Return the (X, Y) coordinate for the center point of the cell that contains the specified text.  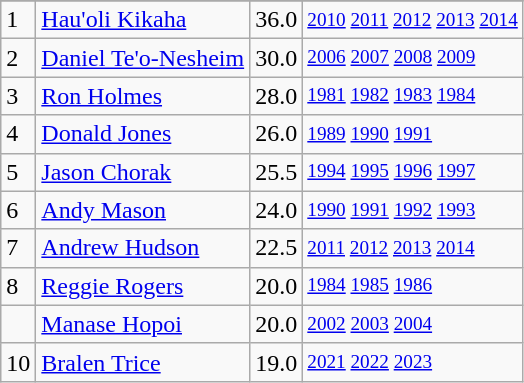
36.0 (276, 20)
30.0 (276, 58)
5 (18, 172)
Donald Jones (143, 134)
Manase Hopoi (143, 324)
19.0 (276, 362)
Ron Holmes (143, 96)
2010 2011 2012 2013 2014 (413, 20)
8 (18, 286)
Andy Mason (143, 210)
Daniel Te'o-Nesheim (143, 58)
26.0 (276, 134)
2006 2007 2008 2009 (413, 58)
1984 1985 1986 (413, 286)
2 (18, 58)
1990 1991 1992 1993 (413, 210)
25.5 (276, 172)
Hau'oli Kikaha (143, 20)
3 (18, 96)
2002 2003 2004 (413, 324)
1994 1995 1996 1997 (413, 172)
2021 2022 2023 (413, 362)
2011 2012 2013 2014 (413, 248)
6 (18, 210)
1981 1982 1983 1984 (413, 96)
Reggie Rogers (143, 286)
Andrew Hudson (143, 248)
24.0 (276, 210)
Bralen Trice (143, 362)
22.5 (276, 248)
10 (18, 362)
4 (18, 134)
Jason Chorak (143, 172)
1 (18, 20)
1989 1990 1991 (413, 134)
28.0 (276, 96)
7 (18, 248)
